Extract the (X, Y) coordinate from the center of the cell holding the provided text.  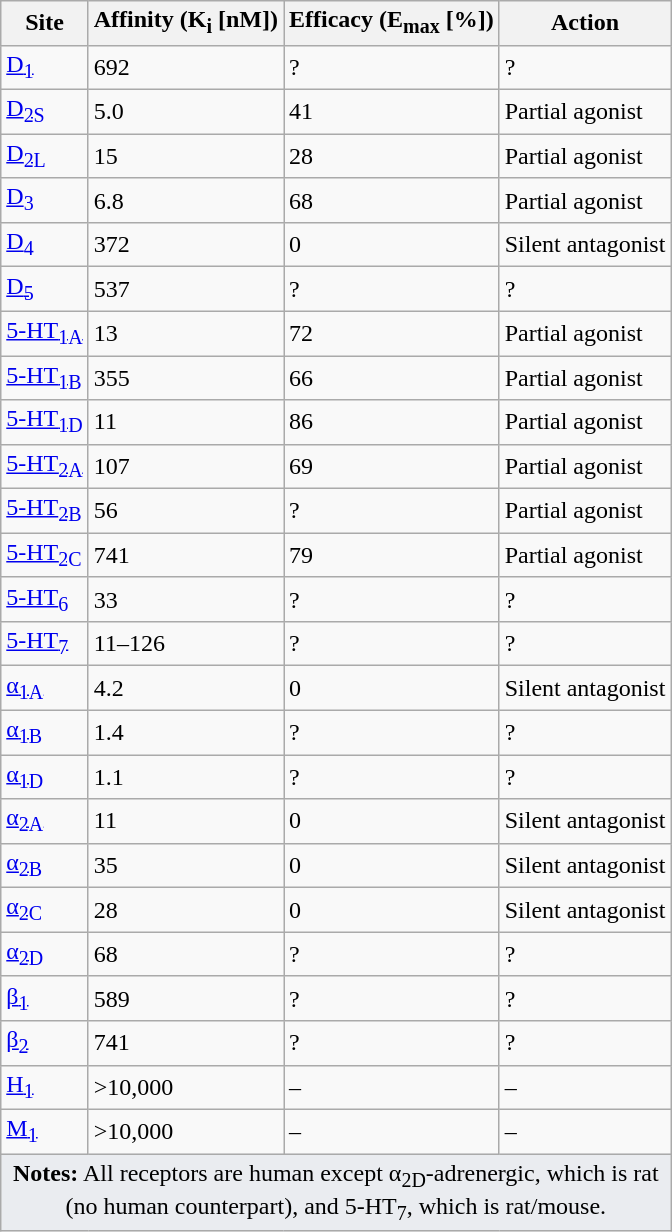
35 (186, 865)
1.4 (186, 732)
α2B (44, 865)
α2D (44, 954)
589 (186, 998)
79 (392, 555)
D2L (44, 156)
M1 (44, 1131)
4.2 (186, 688)
D5 (44, 289)
692 (186, 67)
5-HT1D (44, 422)
6.8 (186, 200)
33 (186, 599)
α1B (44, 732)
α1D (44, 777)
Site (44, 23)
β2 (44, 1043)
D2S (44, 111)
Notes: All receptors are human except α2D-adrenergic, which is rat (no human counterpart), and 5-HT7, which is rat/mouse. (336, 1193)
5-HT2A (44, 466)
Affinity (Ki [nM]) (186, 23)
D4 (44, 244)
Action (585, 23)
α2C (44, 910)
5.0 (186, 111)
86 (392, 422)
11–126 (186, 644)
5-HT6 (44, 599)
69 (392, 466)
5-HT2B (44, 511)
D3 (44, 200)
α1A (44, 688)
5-HT7 (44, 644)
β1 (44, 998)
15 (186, 156)
5-HT1A (44, 333)
H1 (44, 1087)
13 (186, 333)
D1 (44, 67)
41 (392, 111)
5-HT1B (44, 378)
1.1 (186, 777)
5-HT2C (44, 555)
Efficacy (Emax [%]) (392, 23)
α2A (44, 821)
537 (186, 289)
66 (392, 378)
372 (186, 244)
355 (186, 378)
72 (392, 333)
56 (186, 511)
107 (186, 466)
